Locate the cell with the specified text and output its (x, y) center coordinate. 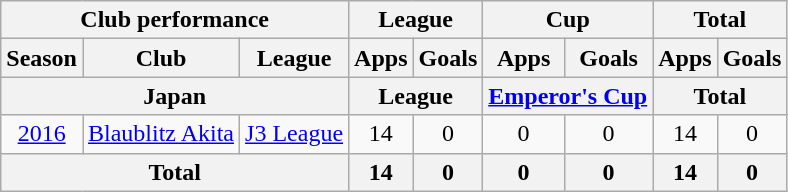
Season (42, 58)
Club performance (175, 20)
2016 (42, 134)
Blaublitz Akita (160, 134)
Club (160, 58)
Cup (568, 20)
J3 League (294, 134)
Emperor's Cup (568, 96)
Japan (175, 96)
